Find where the given text appears and provide that cell's center as (x, y) coordinate. 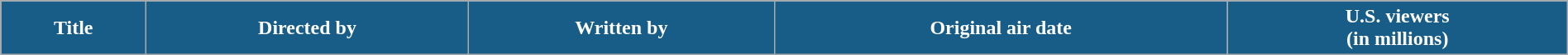
U.S. viewers (in millions) (1398, 28)
Title (74, 28)
Original air date (1001, 28)
Written by (621, 28)
Directed by (308, 28)
